Output the (X, Y) coordinate of the center of the cell containing the given text.  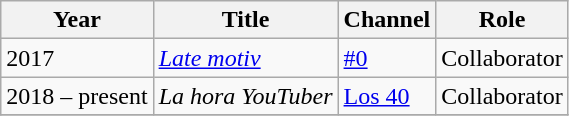
Channel (387, 20)
Title (246, 20)
#0 (387, 58)
Los 40 (387, 96)
Role (502, 20)
Late motiv (246, 58)
Year (77, 20)
La hora YouTuber (246, 96)
2018 – present (77, 96)
2017 (77, 58)
